For the text-containing cell, return its midpoint in (x, y) coordinate format. 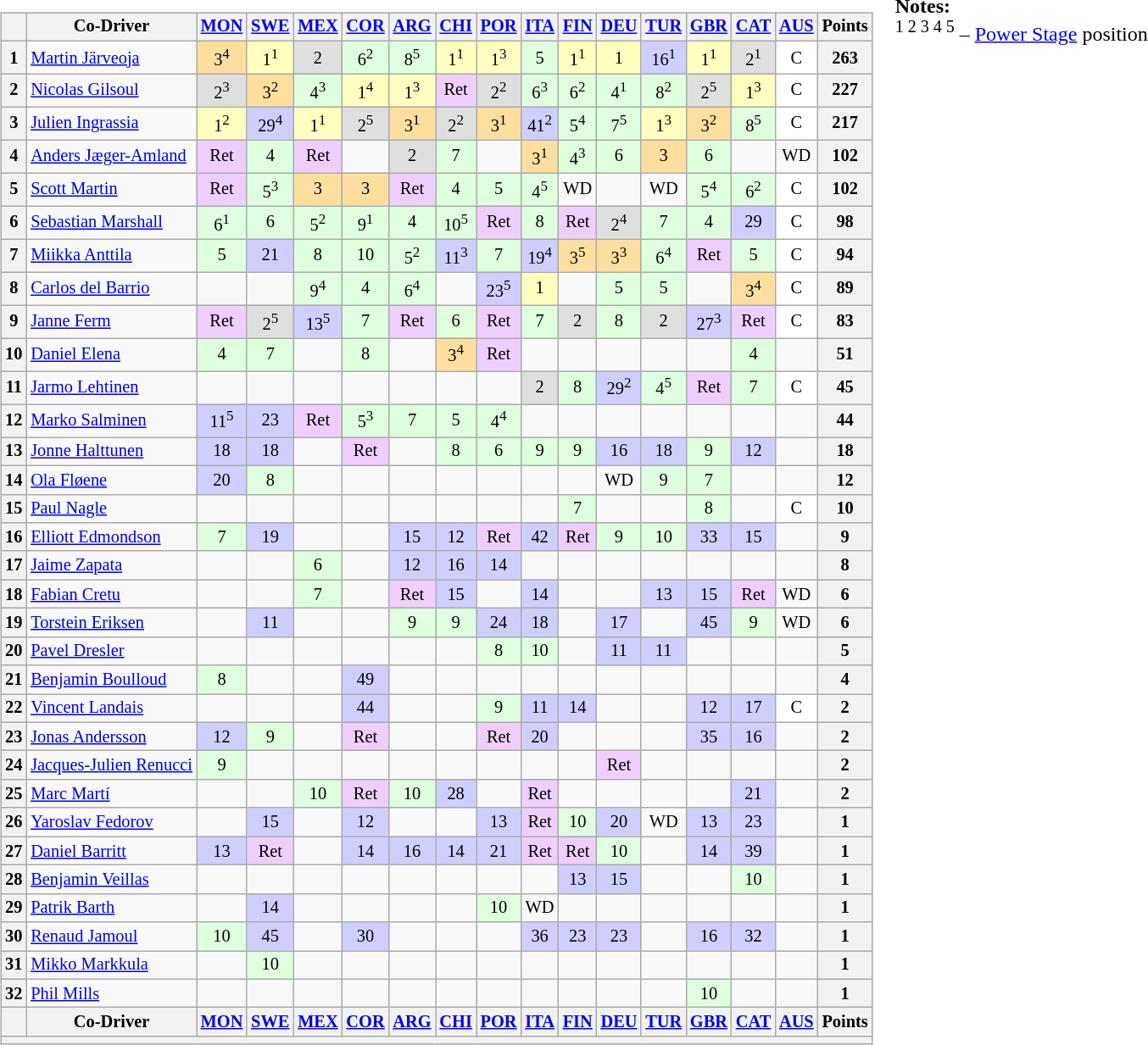
61 (222, 222)
Marko Salminen (111, 420)
412 (539, 124)
235 (499, 288)
Julien Ingrassia (111, 124)
105 (456, 222)
161 (663, 58)
263 (845, 58)
135 (317, 322)
Martin Järveoja (111, 58)
91 (366, 222)
42 (539, 537)
Jonas Andersson (111, 737)
Phil Mills (111, 993)
Jaime Zapata (111, 565)
41 (619, 90)
Yaroslav Fedorov (111, 822)
Benjamin Veillas (111, 880)
Janne Ferm (111, 322)
294 (270, 124)
Mikko Markkula (111, 965)
39 (753, 851)
Jarmo Lehtinen (111, 388)
Patrik Barth (111, 908)
Jonne Halttunen (111, 452)
Elliott Edmondson (111, 537)
26 (14, 822)
Fabian Cretu (111, 594)
51 (845, 354)
115 (222, 420)
63 (539, 90)
113 (456, 256)
83 (845, 322)
Nicolas Gilsoul (111, 90)
Jacques-Julien Renucci (111, 765)
36 (539, 937)
49 (366, 680)
Ola Fløene (111, 480)
Daniel Barritt (111, 851)
273 (709, 322)
194 (539, 256)
Vincent Landais (111, 709)
Marc Martí (111, 794)
98 (845, 222)
227 (845, 90)
Daniel Elena (111, 354)
Paul Nagle (111, 509)
Carlos del Barrio (111, 288)
Benjamin Boulloud (111, 680)
Sebastian Marshall (111, 222)
82 (663, 90)
Anders Jæger-Amland (111, 156)
292 (619, 388)
217 (845, 124)
Torstein Eriksen (111, 623)
Renaud Jamoul (111, 937)
27 (14, 851)
Scott Martin (111, 190)
75 (619, 124)
89 (845, 288)
Miikka Anttila (111, 256)
Pavel Dresler (111, 651)
